Return (x, y) of the center of cell containing provided text 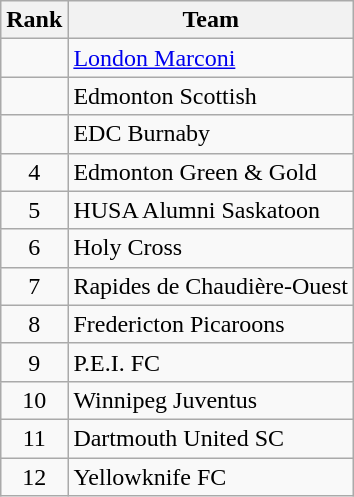
12 (34, 477)
EDC Burnaby (211, 134)
Rank (34, 20)
Team (211, 20)
11 (34, 438)
10 (34, 400)
9 (34, 362)
Fredericton Picaroons (211, 324)
Edmonton Scottish (211, 96)
Rapides de Chaudière-Ouest (211, 286)
7 (34, 286)
Yellowknife FC (211, 477)
5 (34, 210)
4 (34, 172)
London Marconi (211, 58)
8 (34, 324)
Dartmouth United SC (211, 438)
Winnipeg Juventus (211, 400)
Holy Cross (211, 248)
6 (34, 248)
HUSA Alumni Saskatoon (211, 210)
Edmonton Green & Gold (211, 172)
P.E.I. FC (211, 362)
